Determine the [X, Y] coordinate at the center of the cell enclosing the given text.  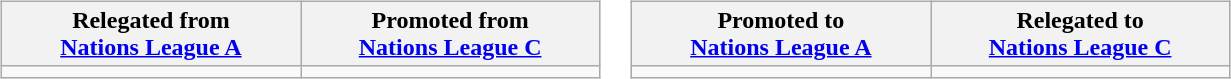
Relegated toNations League C [1080, 34]
Promoted fromNations League C [450, 34]
Promoted toNations League A [780, 34]
Relegated fromNations League A [150, 34]
